For the text-containing cell, return its midpoint in [X, Y] coordinate format. 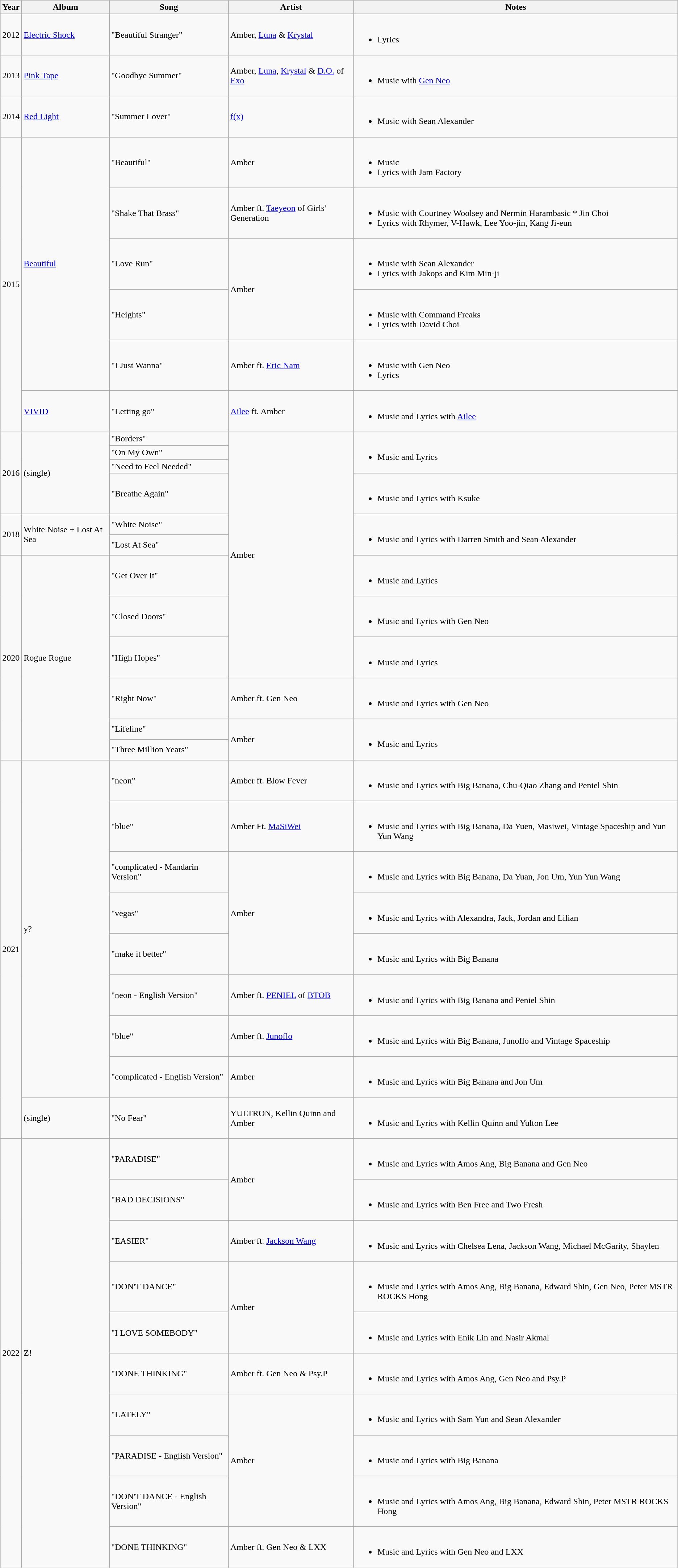
Music and Lyrics with Darren Smith and Sean Alexander [516, 535]
"complicated - English Version" [169, 1077]
"LATELY" [169, 1415]
Music and Lyrics with Big Banana and Peniel Shin [516, 995]
Music with Sean Alexander [516, 117]
Amber ft. Gen Neo & LXX [291, 1547]
"I Just Wanna" [169, 365]
Amber ft. Eric Nam [291, 365]
Amber Ft. MaSiWei [291, 826]
"make it better" [169, 954]
Music and Lyrics with Amos Ang, Big Banana, Edward Shin, Gen Neo, Peter MSTR ROCKS Hong [516, 1287]
2022 [11, 1353]
Amber, Luna & Krystal [291, 35]
"DON'T DANCE" [169, 1287]
Z! [66, 1353]
Music and Lyrics with Alexandra, Jack, Jordan and Lilian [516, 913]
"Heights" [169, 315]
Music with Gen Neo [516, 75]
"Borders" [169, 438]
"neon - English Version" [169, 995]
2016 [11, 473]
Music and Lyrics with Big Banana and Jon Um [516, 1077]
Music and Lyrics with Big Banana, Chu-Qiao Zhang and Peniel Shin [516, 781]
Music and Lyrics with Gen Neo and LXX [516, 1547]
Music and Lyrics with Big Banana, Da Yuen, Masiwei, Vintage Spaceship and Yun Yun Wang [516, 826]
2013 [11, 75]
"Shake That Brass" [169, 213]
"Lost At Sea" [169, 545]
Amber ft. Gen Neo & Psy.P [291, 1373]
Music and Lyrics with Enik Lin and Nasir Akmal [516, 1333]
2021 [11, 949]
"Closed Doors" [169, 617]
2020 [11, 657]
Amber ft. Junoflo [291, 1036]
Music with Courtney Woolsey and Nermin Harambasic * Jin ChoiLyrics with Rhymer, V-Hawk, Lee Yoo-jin, Kang Ji-eun [516, 213]
Music with Sean AlexanderLyrics with Jakops and Kim Min-ji [516, 264]
Year [11, 7]
"DON'T DANCE - English Version" [169, 1501]
Music and Lyrics with Chelsea Lena, Jackson Wang, Michael McGarity, Shaylen [516, 1241]
"Beautiful Stranger" [169, 35]
Music and Lyrics with Ailee [516, 411]
"PARADISE - English Version" [169, 1455]
Pink Tape [66, 75]
"I LOVE SOMEBODY" [169, 1333]
Amber ft. Taeyeon of Girls' Generation [291, 213]
Music and Lyrics with Big Banana, Da Yuan, Jon Um, Yun Yun Wang [516, 872]
"Goodbye Summer" [169, 75]
Music and Lyrics with Amos Ang, Big Banana, Edward Shin, Peter MSTR ROCKS Hong [516, 1501]
"neon" [169, 781]
Artist [291, 7]
"BAD DECISIONS" [169, 1200]
"On My Own" [169, 452]
Red Light [66, 117]
VIVID [66, 411]
"Three Million Years" [169, 749]
Amber ft. Gen Neo [291, 699]
y? [66, 929]
Beautiful [66, 264]
2018 [11, 535]
Song [169, 7]
"High Hopes" [169, 657]
"Need to Feel Needed" [169, 466]
Notes [516, 7]
Music with Gen NeoLyrics [516, 365]
Amber ft. Jackson Wang [291, 1241]
"EASIER" [169, 1241]
2012 [11, 35]
"vegas" [169, 913]
Amber, Luna, Krystal & D.O. of Exo [291, 75]
f(x) [291, 117]
Lyrics [516, 35]
Music and Lyrics with Ben Free and Two Fresh [516, 1200]
"Letting go" [169, 411]
"Love Run" [169, 264]
"Beautiful" [169, 162]
"Right Now" [169, 699]
Amber ft. Blow Fever [291, 781]
YULTRON, Kellin Quinn and Amber [291, 1118]
2015 [11, 284]
Amber ft. PENIEL of BTOB [291, 995]
MusicLyrics with Jam Factory [516, 162]
Album [66, 7]
Music and Lyrics with Kellin Quinn and Yulton Lee [516, 1118]
"No Fear" [169, 1118]
Ailee ft. Amber [291, 411]
"Get Over It" [169, 575]
"complicated - Mandarin Version" [169, 872]
"Lifeline" [169, 729]
Rogue Rogue [66, 657]
White Noise + Lost At Sea [66, 535]
Music and Lyrics with Ksuke [516, 494]
"White Noise" [169, 525]
Music and Lyrics with Amos Ang, Gen Neo and Psy.P [516, 1373]
"Breathe Again" [169, 494]
"Summer Lover" [169, 117]
2014 [11, 117]
Electric Shock [66, 35]
Music with Command FreaksLyrics with David Choi [516, 315]
Music and Lyrics with Sam Yun and Sean Alexander [516, 1415]
Music and Lyrics with Big Banana, Junoflo and Vintage Spaceship [516, 1036]
"PARADISE" [169, 1159]
Music and Lyrics with Amos Ang, Big Banana and Gen Neo [516, 1159]
